For the text-containing cell, return its midpoint in [x, y] coordinate format. 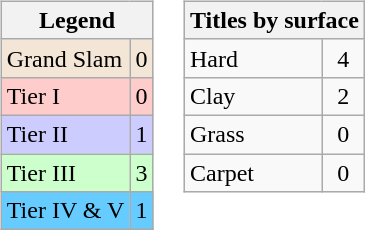
Tier IV & V [66, 211]
Titles by surface [274, 20]
Tier I [66, 96]
Clay [253, 96]
Grand Slam [66, 58]
4 [343, 58]
2 [343, 96]
Tier II [66, 134]
Grass [253, 134]
Carpet [253, 173]
Tier III [66, 173]
Hard [253, 58]
3 [142, 173]
Legend [77, 20]
